Determine the [x, y] coordinate at the center of the cell enclosing the given text.  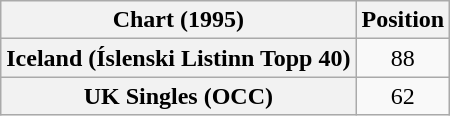
62 [403, 96]
Chart (1995) [178, 20]
88 [403, 58]
Iceland (Íslenski Listinn Topp 40) [178, 58]
UK Singles (OCC) [178, 96]
Position [403, 20]
